Provide the (x, y) coordinate of the cell's center where the given text is located.  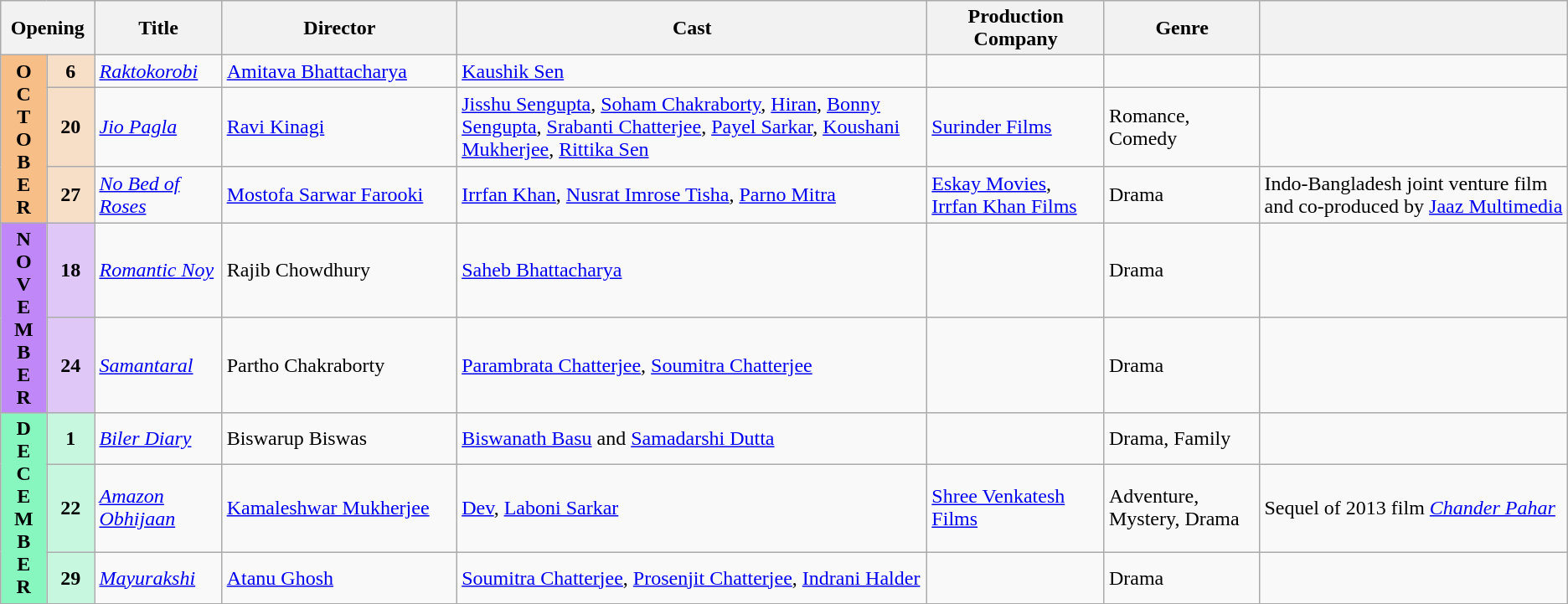
Romance, Comedy (1182, 127)
Samantaral (158, 365)
6 (70, 72)
18 (70, 271)
29 (70, 578)
Ravi Kinagi (340, 127)
OCTOBER (23, 139)
Production Company (1016, 28)
Irrfan Khan, Nusrat Imrose Tisha, Parno Mitra (692, 194)
Saheb Bhattacharya (692, 271)
Biswanath Basu and Samadarshi Dutta (692, 439)
Shree Venkatesh Films (1016, 508)
Parambrata Chatterjee, Soumitra Chatterjee (692, 365)
Raktokorobi (158, 72)
Surinder Films (1016, 127)
27 (70, 194)
1 (70, 439)
NOVEMBER (23, 318)
Director (340, 28)
Soumitra Chatterjee, Prosenjit Chatterjee, Indrani Halder (692, 578)
Title (158, 28)
Cast (692, 28)
Jio Pagla (158, 127)
20 (70, 127)
Partho Chakraborty (340, 365)
Eskay Movies, Irrfan Khan Films (1016, 194)
Rajib Chowdhury (340, 271)
Romantic Noy (158, 271)
Adventure, Mystery, Drama (1182, 508)
Biswarup Biswas (340, 439)
Kaushik Sen (692, 72)
22 (70, 508)
Amitava Bhattacharya (340, 72)
Opening (48, 28)
DECEMBER (23, 508)
Sequel of 2013 film Chander Pahar (1414, 508)
Dev, Laboni Sarkar (692, 508)
Mayurakshi (158, 578)
Mostofa Sarwar Farooki (340, 194)
Jisshu Sengupta, Soham Chakraborty, Hiran, Bonny Sengupta, Srabanti Chatterjee, Payel Sarkar, Koushani Mukherjee, Rittika Sen (692, 127)
Kamaleshwar Mukherjee (340, 508)
Indo-Bangladesh joint venture film and co-produced by Jaaz Multimedia (1414, 194)
Genre (1182, 28)
Amazon Obhijaan (158, 508)
24 (70, 365)
No Bed of Roses (158, 194)
Drama, Family (1182, 439)
Biler Diary (158, 439)
Atanu Ghosh (340, 578)
